Return (X, Y) of the center of cell containing provided text 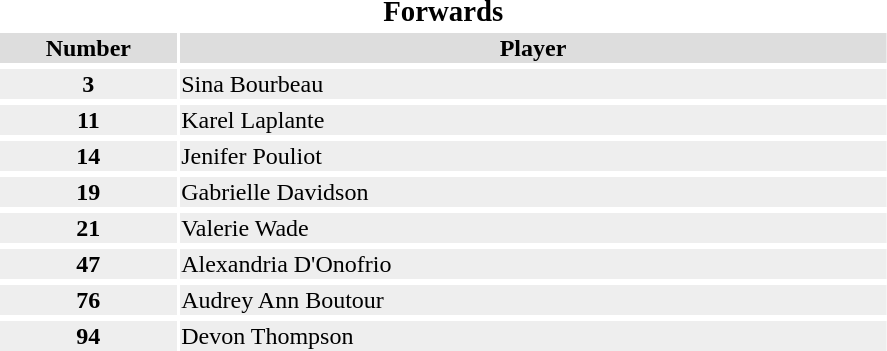
11 (88, 120)
Player (534, 48)
19 (88, 192)
3 (88, 84)
Alexandria D'Onofrio (534, 264)
Karel Laplante (534, 120)
21 (88, 228)
14 (88, 156)
76 (88, 300)
Gabrielle Davidson (534, 192)
47 (88, 264)
Sina Bourbeau (534, 84)
94 (88, 336)
Valerie Wade (534, 228)
Audrey Ann Boutour (534, 300)
Devon Thompson (534, 336)
Jenifer Pouliot (534, 156)
Number (88, 48)
